Search for the cell housing the specified text and yield its [x, y] center coordinate. 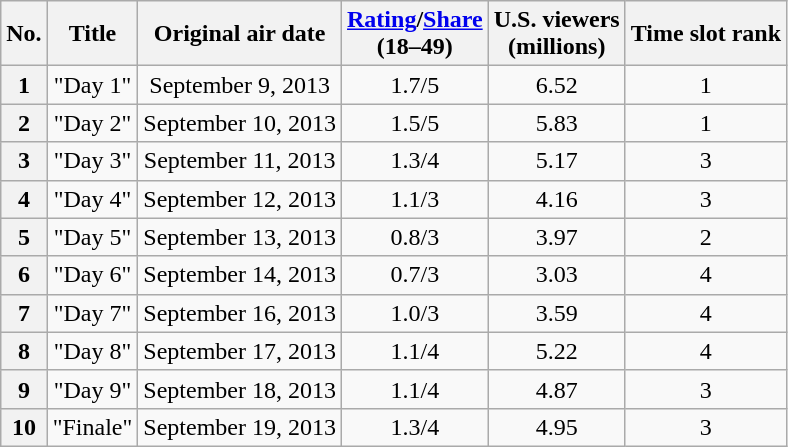
Rating/Share(18–49) [416, 34]
"Day 2" [92, 123]
Title [92, 34]
September 19, 2013 [240, 427]
September 9, 2013 [240, 85]
Original air date [240, 34]
9 [24, 389]
Time slot rank [706, 34]
7 [24, 313]
6.52 [556, 85]
3.03 [556, 275]
5.83 [556, 123]
3.97 [556, 237]
8 [24, 351]
"Day 1" [92, 85]
1.1/3 [416, 199]
0.7/3 [416, 275]
September 11, 2013 [240, 161]
5 [24, 237]
4.16 [556, 199]
"Day 7" [92, 313]
U.S. viewers(millions) [556, 34]
No. [24, 34]
September 16, 2013 [240, 313]
"Day 4" [92, 199]
6 [24, 275]
"Finale" [92, 427]
"Day 6" [92, 275]
4.95 [556, 427]
"Day 3" [92, 161]
10 [24, 427]
September 18, 2013 [240, 389]
September 13, 2013 [240, 237]
1.5/5 [416, 123]
3.59 [556, 313]
5.17 [556, 161]
4.87 [556, 389]
5.22 [556, 351]
September 14, 2013 [240, 275]
"Day 9" [92, 389]
0.8/3 [416, 237]
September 17, 2013 [240, 351]
"Day 5" [92, 237]
September 12, 2013 [240, 199]
"Day 8" [92, 351]
September 10, 2013 [240, 123]
1.7/5 [416, 85]
1.0/3 [416, 313]
